Scan for the cell matching the given text and deliver its [x, y] coordinate at center. 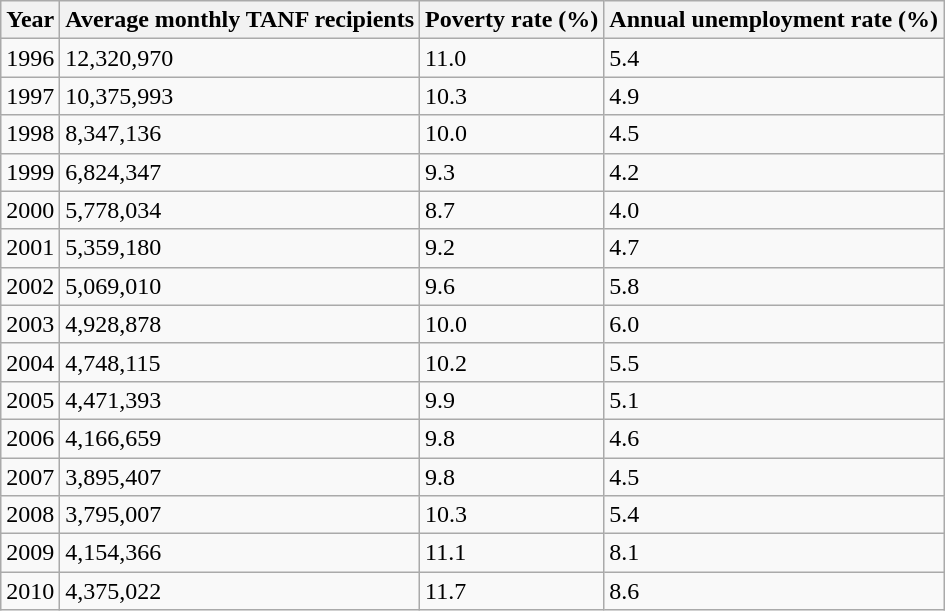
11.1 [512, 553]
2001 [30, 248]
12,320,970 [240, 58]
5,359,180 [240, 248]
6.0 [774, 324]
4,154,366 [240, 553]
3,895,407 [240, 477]
4,928,878 [240, 324]
5.1 [774, 400]
10.2 [512, 362]
5.8 [774, 286]
11.7 [512, 591]
1998 [30, 134]
8.7 [512, 210]
4.7 [774, 248]
2005 [30, 400]
2000 [30, 210]
8.1 [774, 553]
4,375,022 [240, 591]
Average monthly TANF recipients [240, 20]
4,748,115 [240, 362]
2009 [30, 553]
2003 [30, 324]
2002 [30, 286]
Year [30, 20]
11.0 [512, 58]
4.9 [774, 96]
2010 [30, 591]
4.6 [774, 438]
4.0 [774, 210]
4.2 [774, 172]
4,471,393 [240, 400]
Annual unemployment rate (%) [774, 20]
8,347,136 [240, 134]
2004 [30, 362]
5.5 [774, 362]
Poverty rate (%) [512, 20]
1999 [30, 172]
8.6 [774, 591]
1996 [30, 58]
4,166,659 [240, 438]
5,069,010 [240, 286]
6,824,347 [240, 172]
10,375,993 [240, 96]
2006 [30, 438]
2007 [30, 477]
3,795,007 [240, 515]
9.6 [512, 286]
9.2 [512, 248]
5,778,034 [240, 210]
2008 [30, 515]
9.3 [512, 172]
9.9 [512, 400]
1997 [30, 96]
